Capture the cell that displays the provided text and extract its [x, y] central coordinate. 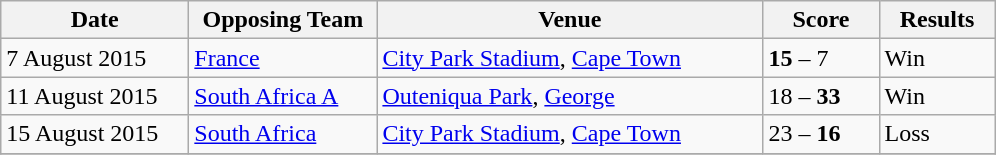
15 – 7 [821, 58]
Score [821, 20]
Loss [937, 134]
23 – 16 [821, 134]
Opposing Team [283, 20]
Date [95, 20]
South Africa [283, 134]
Venue [570, 20]
Outeniqua Park, George [570, 96]
South Africa A [283, 96]
7 August 2015 [95, 58]
15 August 2015 [95, 134]
France [283, 58]
18 – 33 [821, 96]
Results [937, 20]
11 August 2015 [95, 96]
